Detect which cell encompasses the target text, then output its [X, Y] center coordinate. 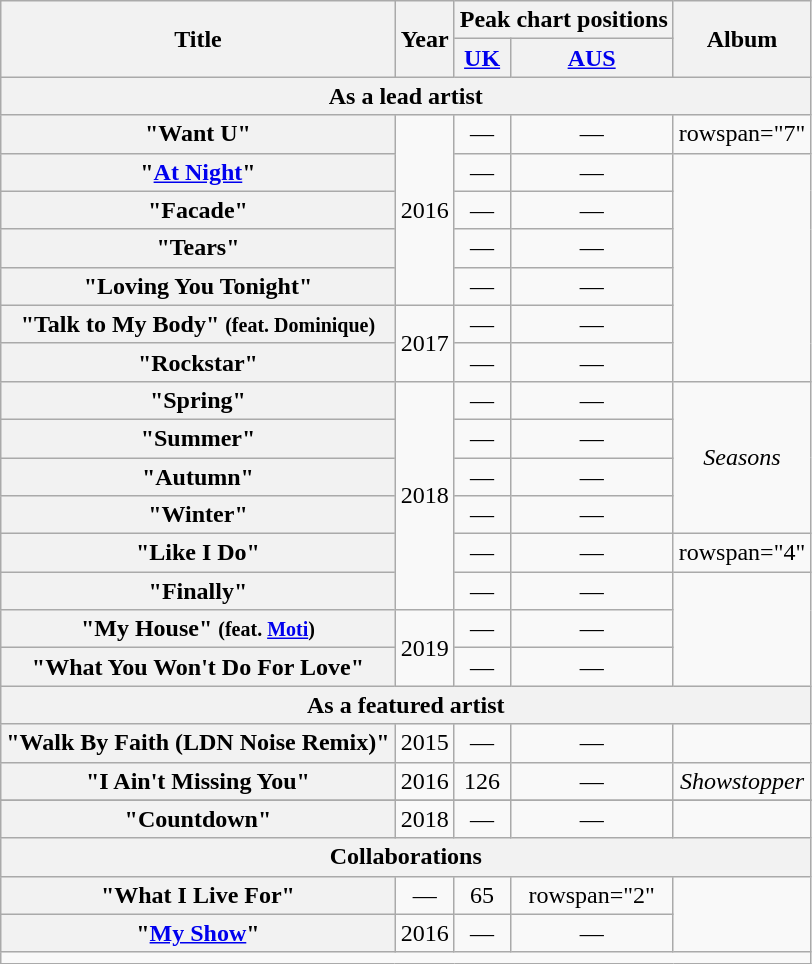
"Like I Do" [198, 553]
"Autumn" [198, 477]
2017 [424, 343]
"At Night" [198, 172]
rowspan="4" [742, 553]
2015 [424, 743]
"Rockstar" [198, 362]
"My House" (feat. Moti) [198, 629]
Showstopper [742, 781]
"Tears" [198, 248]
Year [424, 39]
126 [482, 781]
As a featured artist [406, 705]
Collaborations [406, 857]
"I Ain't Missing You" [198, 781]
"Summer" [198, 438]
Peak chart positions [564, 20]
"Talk to My Body" (feat. Dominique) [198, 324]
"Facade" [198, 210]
"What You Won't Do For Love" [198, 667]
UK [482, 58]
Album [742, 39]
"Winter" [198, 515]
"Finally" [198, 591]
rowspan="2" [592, 895]
"Countdown" [198, 819]
"Spring" [198, 400]
"Want U" [198, 134]
Title [198, 39]
Seasons [742, 457]
"What I Live For" [198, 895]
As a lead artist [406, 96]
65 [482, 895]
"My Show" [198, 933]
"Walk By Faith (LDN Noise Remix)" [198, 743]
"Loving You Tonight" [198, 286]
rowspan="7" [742, 134]
2019 [424, 648]
AUS [592, 58]
